Return (x, y) of the center of cell containing provided text 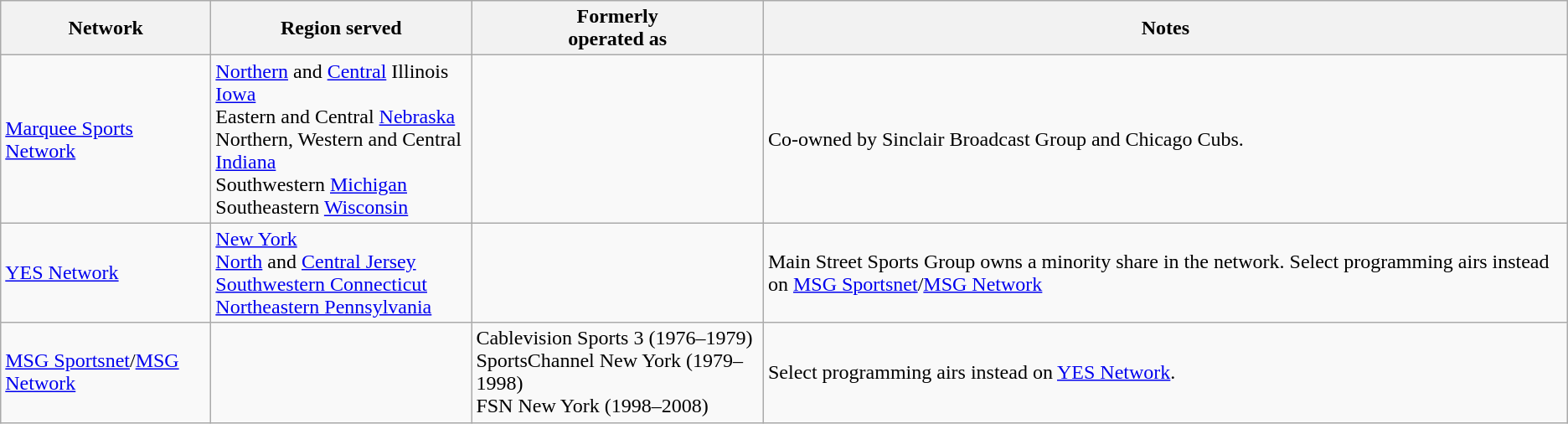
Network (106, 28)
Notes (1165, 28)
New YorkNorth and Central JerseySouthwestern ConnecticutNortheastern Pennsylvania (342, 273)
Formerlyoperated as (618, 28)
Main Street Sports Group owns a minority share in the network. Select programming airs instead on MSG Sportsnet/MSG Network (1165, 273)
Northern and Central IllinoisIowaEastern and Central NebraskaNorthern, Western and Central IndianaSouthwestern MichiganSoutheastern Wisconsin (342, 139)
Select programming airs instead on YES Network. (1165, 372)
MSG Sportsnet/MSG Network (106, 372)
Co-owned by Sinclair Broadcast Group and Chicago Cubs. (1165, 139)
Marquee Sports Network (106, 139)
Region served (342, 28)
Cablevision Sports 3 (1976–1979)SportsChannel New York (1979–1998)FSN New York (1998–2008) (618, 372)
YES Network (106, 273)
